Detect which cell encompasses the target text, then output its [X, Y] center coordinate. 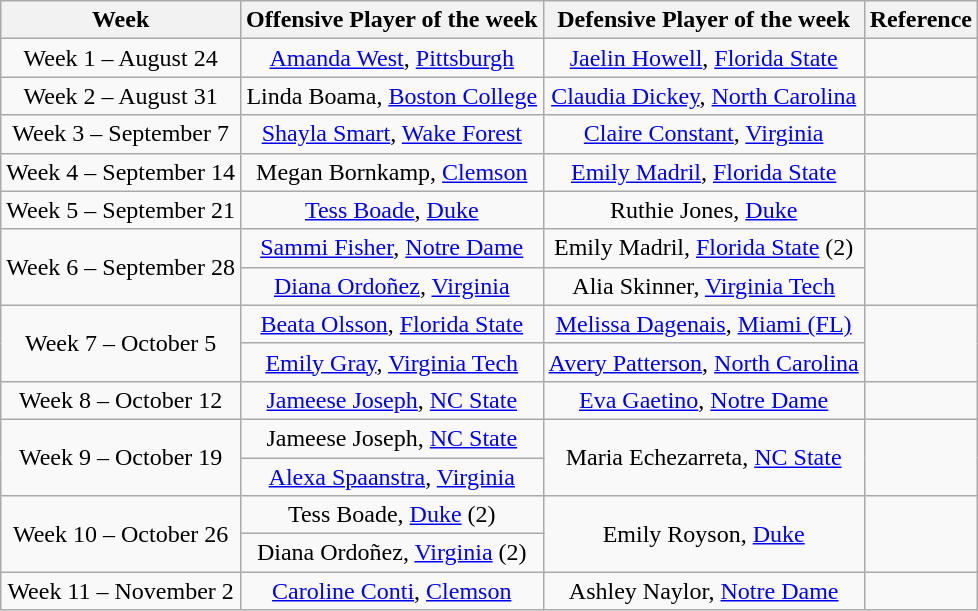
Claire Constant, Virginia [704, 134]
Week 6 – September 28 [121, 267]
Emily Royson, Duke [704, 534]
Claudia Dickey, North Carolina [704, 96]
Week 11 – November 2 [121, 591]
Week 8 – October 12 [121, 400]
Defensive Player of the week [704, 20]
Diana Ordoñez, Virginia [392, 286]
Sammi Fisher, Notre Dame [392, 248]
Week 10 – October 26 [121, 534]
Week 1 – August 24 [121, 58]
Emily Madril, Florida State (2) [704, 248]
Linda Boama, Boston College [392, 96]
Maria Echezarreta, NC State [704, 457]
Megan Bornkamp, Clemson [392, 172]
Week [121, 20]
Offensive Player of the week [392, 20]
Beata Olsson, Florida State [392, 324]
Week 9 – October 19 [121, 457]
Caroline Conti, Clemson [392, 591]
Emily Gray, Virginia Tech [392, 362]
Melissa Dagenais, Miami (FL) [704, 324]
Week 5 – September 21 [121, 210]
Ruthie Jones, Duke [704, 210]
Reference [920, 20]
Diana Ordoñez, Virginia (2) [392, 553]
Jaelin Howell, Florida State [704, 58]
Week 3 – September 7 [121, 134]
Week 7 – October 5 [121, 343]
Shayla Smart, Wake Forest [392, 134]
Avery Patterson, North Carolina [704, 362]
Amanda West, Pittsburgh [392, 58]
Alia Skinner, Virginia Tech [704, 286]
Tess Boade, Duke (2) [392, 515]
Week 2 – August 31 [121, 96]
Tess Boade, Duke [392, 210]
Emily Madril, Florida State [704, 172]
Eva Gaetino, Notre Dame [704, 400]
Week 4 – September 14 [121, 172]
Ashley Naylor, Notre Dame [704, 591]
Alexa Spaanstra, Virginia [392, 477]
